Extract the (X, Y) coordinate from the center of the cell holding the provided text.  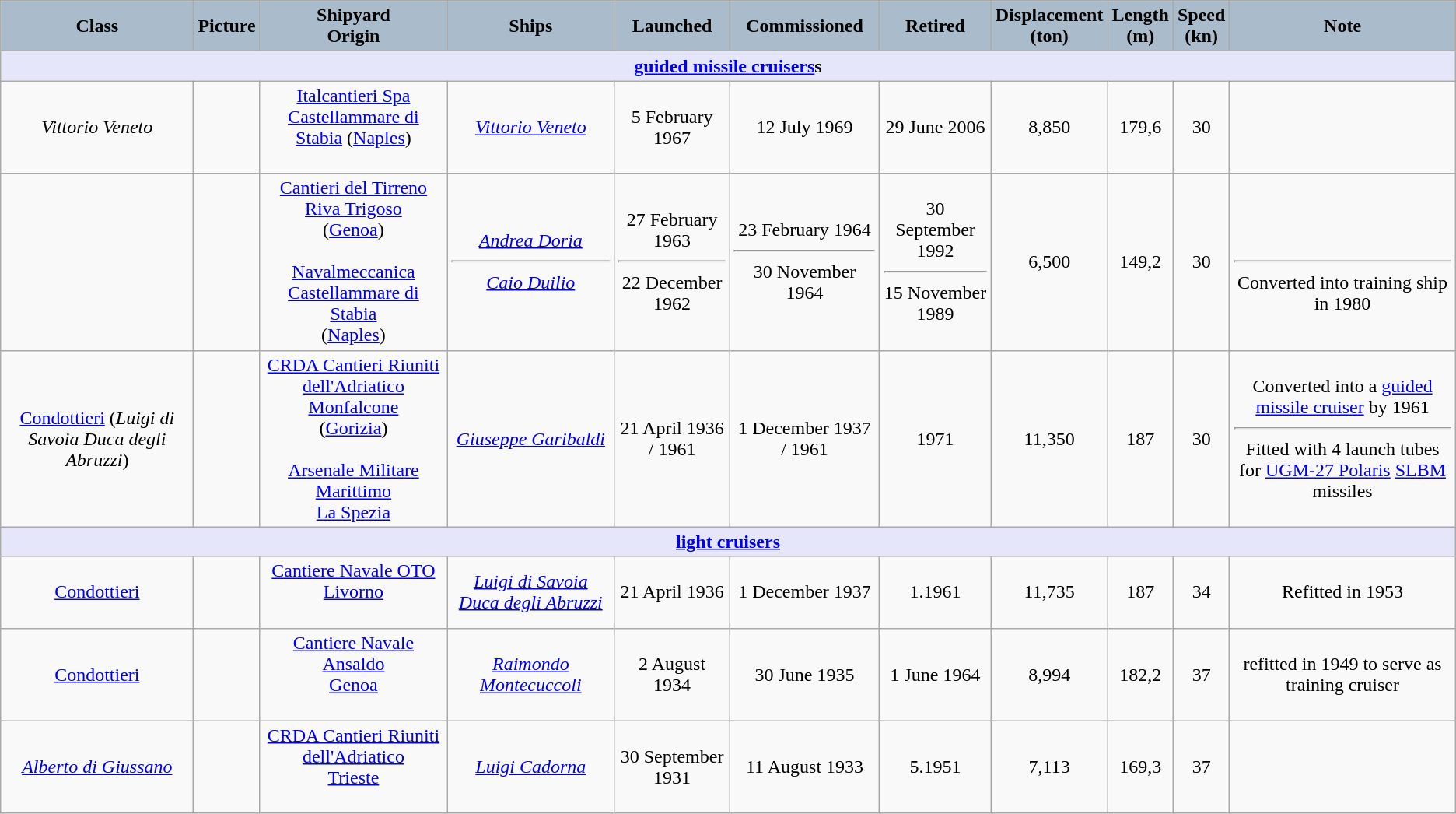
Picture (227, 26)
21 April 1936 (672, 592)
30 September 199215 November 1989 (936, 261)
11,735 (1049, 592)
Cantiere Navale OTOLivorno (353, 592)
30 June 1935 (804, 674)
7,113 (1049, 767)
169,3 (1140, 767)
Luigi Cadorna (530, 767)
Giuseppe Garibaldi (530, 439)
guided missile cruiserss (728, 66)
5.1951 (936, 767)
5 February 1967 (672, 128)
Converted into training ship in 1980 (1342, 261)
149,2 (1140, 261)
CRDA Cantieri Riuniti dell'AdriaticoTrieste (353, 767)
1.1961 (936, 592)
Displacement(ton) (1049, 26)
Length(m) (1140, 26)
Class (97, 26)
1 June 1964 (936, 674)
21 April 1936 / 1961 (672, 439)
CRDA Cantieri Riuniti dell'AdriaticoMonfalcone(Gorizia)Arsenale Militare MarittimoLa Spezia (353, 439)
179,6 (1140, 128)
Ships (530, 26)
Commissioned (804, 26)
30 September 1931 (672, 767)
12 July 1969 (804, 128)
2 August 1934 (672, 674)
8,994 (1049, 674)
refitted in 1949 to serve as training cruiser (1342, 674)
Speed(kn) (1201, 26)
1 December 1937 / 1961 (804, 439)
Andrea DoriaCaio Duilio (530, 261)
Italcantieri SpaCastellammare di Stabia (Naples) (353, 128)
8,850 (1049, 128)
Cantieri del TirrenoRiva Trigoso(Genoa)NavalmeccanicaCastellammare di Stabia(Naples) (353, 261)
6,500 (1049, 261)
Cantiere Navale AnsaldoGenoa (353, 674)
ShipyardOrigin (353, 26)
Note (1342, 26)
Converted into a guided missile cruiser by 1961Fitted with 4 launch tubes for UGM-27 Polaris SLBM missiles (1342, 439)
29 June 2006 (936, 128)
light cruisers (728, 542)
Luigi di Savoia Duca degli Abruzzi (530, 592)
1971 (936, 439)
23 February 196430 November 1964 (804, 261)
182,2 (1140, 674)
Retired (936, 26)
1 December 1937 (804, 592)
Launched (672, 26)
Condottieri (Luigi di Savoia Duca degli Abruzzi) (97, 439)
34 (1201, 592)
11 August 1933 (804, 767)
11,350 (1049, 439)
Raimondo Montecuccoli (530, 674)
27 February 196322 December 1962 (672, 261)
Alberto di Giussano (97, 767)
Refitted in 1953 (1342, 592)
